Pinpoint the cell where the given text exists, returning its [X, Y] midpoint coordinate. 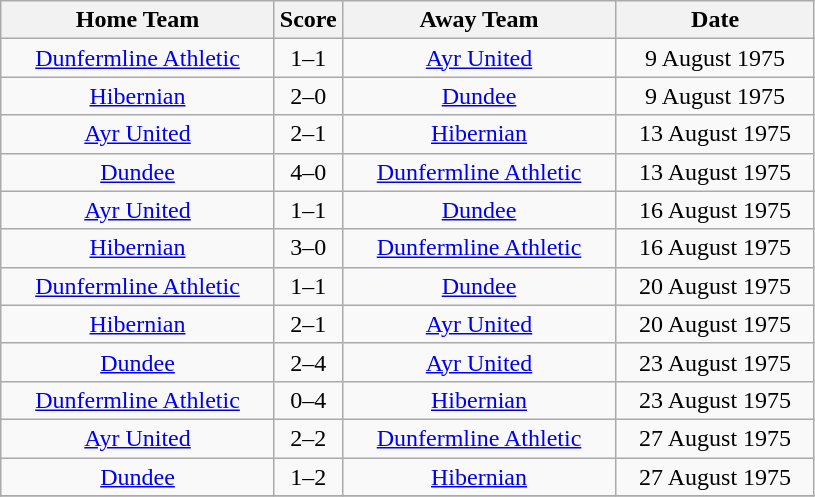
2–0 [308, 96]
2–4 [308, 362]
Score [308, 20]
Home Team [138, 20]
Away Team [479, 20]
4–0 [308, 172]
1–2 [308, 477]
3–0 [308, 248]
Date [716, 20]
2–2 [308, 438]
0–4 [308, 400]
